From the cell containing the given text, extract its center point as [X, Y] coordinate. 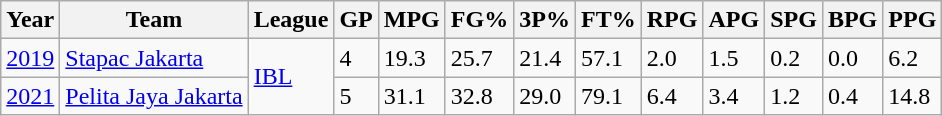
PPG [912, 20]
79.1 [608, 96]
FG% [479, 20]
1.2 [794, 96]
MPG [412, 20]
57.1 [608, 58]
SPG [794, 20]
0.0 [852, 58]
0.2 [794, 58]
1.5 [734, 58]
BPG [852, 20]
6.4 [672, 96]
31.1 [412, 96]
3.4 [734, 96]
21.4 [545, 58]
29.0 [545, 96]
0.4 [852, 96]
25.7 [479, 58]
19.3 [412, 58]
GP [356, 20]
Stapac Jakarta [154, 58]
FT% [608, 20]
14.8 [912, 96]
Year [30, 20]
APG [734, 20]
2.0 [672, 58]
Team [154, 20]
Pelita Jaya Jakarta [154, 96]
RPG [672, 20]
IBL [291, 77]
League [291, 20]
6.2 [912, 58]
2019 [30, 58]
4 [356, 58]
3P% [545, 20]
5 [356, 96]
2021 [30, 96]
32.8 [479, 96]
